Pinpoint the cell where the given text exists, returning its [X, Y] midpoint coordinate. 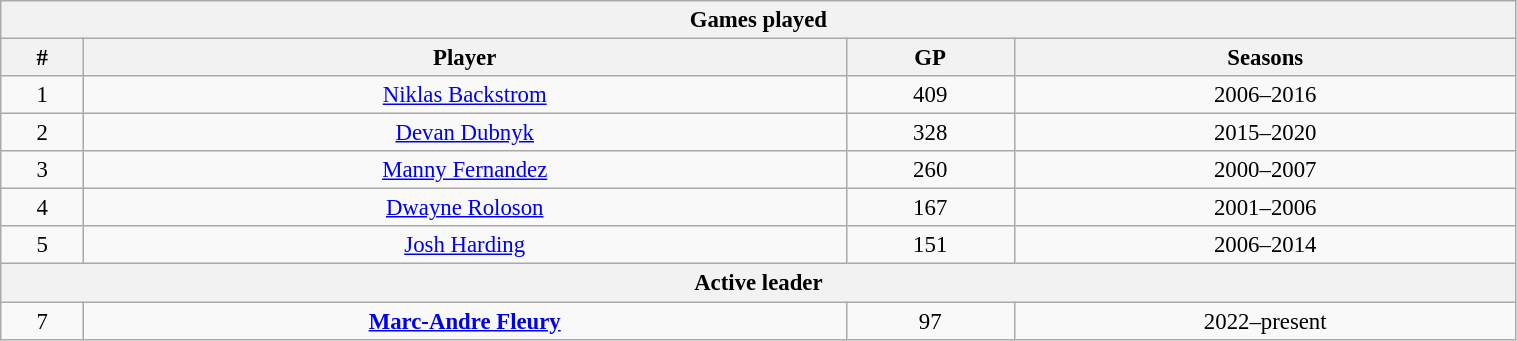
Seasons [1265, 58]
Devan Dubnyk [464, 133]
GP [930, 58]
Dwayne Roloson [464, 208]
151 [930, 245]
Player [464, 58]
Niklas Backstrom [464, 95]
260 [930, 170]
4 [42, 208]
Marc-Andre Fleury [464, 321]
7 [42, 321]
2022–present [1265, 321]
Active leader [758, 283]
3 [42, 170]
2000–2007 [1265, 170]
# [42, 58]
167 [930, 208]
97 [930, 321]
2015–2020 [1265, 133]
2001–2006 [1265, 208]
2006–2016 [1265, 95]
2 [42, 133]
409 [930, 95]
Josh Harding [464, 245]
1 [42, 95]
Manny Fernandez [464, 170]
5 [42, 245]
Games played [758, 20]
2006–2014 [1265, 245]
328 [930, 133]
